For the text-containing cell, return its midpoint in [X, Y] coordinate format. 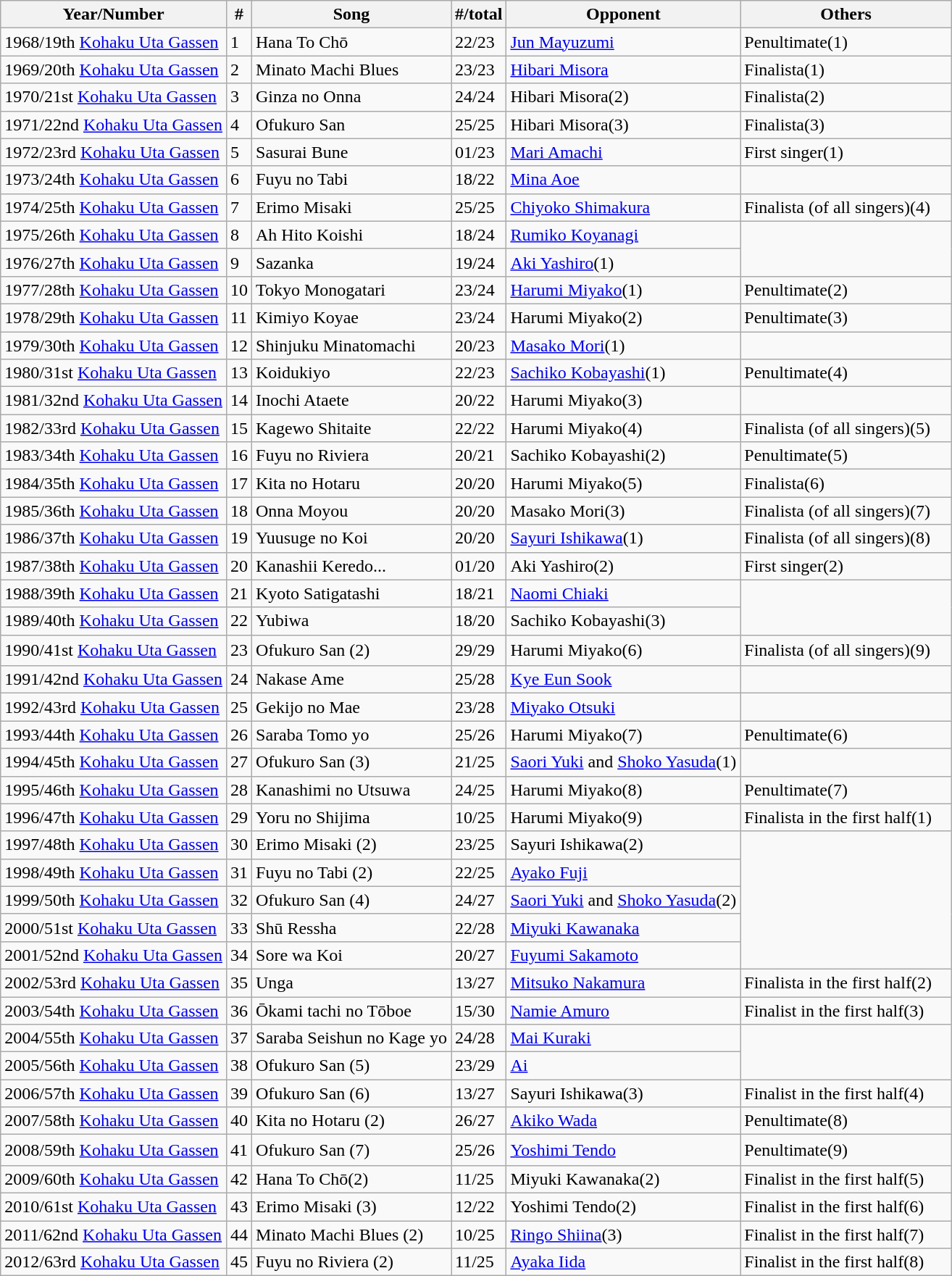
1980/31st Kohaku Uta Gassen [114, 373]
Yubiwa [352, 621]
2012/63rd Kohaku Uta Gassen [114, 1262]
44 [239, 1234]
12 [239, 346]
Ofukuro San (2) [352, 651]
Kanashii Keredo... [352, 566]
Harumi Miyako(4) [623, 428]
2009/60th Kohaku Uta Gassen [114, 1179]
Finalista (of all singers)(5) [846, 428]
4 [239, 125]
33 [239, 927]
1974/25th Kohaku Uta Gassen [114, 207]
2 [239, 70]
1969/20th Kohaku Uta Gassen [114, 70]
Ofukuro San (5) [352, 1066]
20 [239, 566]
Tokyo Monogatari [352, 290]
2007/58th Kohaku Uta Gassen [114, 1121]
Ofukuro San (7) [352, 1151]
Shinjuku Minatomachi [352, 346]
Mai Kuraki [623, 1038]
29/29 [479, 651]
Harumi Miyako(8) [623, 790]
Hibari Misora(3) [623, 125]
Harumi Miyako(7) [623, 735]
Ah Hito Koishi [352, 235]
Ofukuro San (3) [352, 762]
1979/30th Kohaku Uta Gassen [114, 346]
Sore wa Koi [352, 955]
45 [239, 1262]
22/28 [479, 927]
Finalista(2) [846, 97]
15 [239, 428]
10 [239, 290]
40 [239, 1121]
Ayako Fuji [623, 872]
Mina Aoe [623, 180]
Opponent [623, 14]
2008/59th Kohaku Uta Gassen [114, 1151]
Yuusuge no Koi [352, 538]
2004/55th Kohaku Uta Gassen [114, 1038]
Erimo Misaki (2) [352, 845]
Harumi Miyako(9) [623, 817]
Finalist in the first half(3) [846, 1011]
Unga [352, 983]
Minato Machi Blues (2) [352, 1234]
Mari Amachi [623, 152]
Year/Number [114, 14]
24/27 [479, 900]
Fuyu no Riviera [352, 456]
1982/33rd Kohaku Uta Gassen [114, 428]
Akiko Wada [623, 1121]
Ofukuro San (6) [352, 1093]
1991/42nd Kohaku Uta Gassen [114, 680]
18/24 [479, 235]
1996/47th Kohaku Uta Gassen [114, 817]
Sachiko Kobayashi(1) [623, 373]
Ayaka Iida [623, 1262]
Ōkami tachi no Tōboe [352, 1011]
Yoshimi Tendo [623, 1151]
15/30 [479, 1011]
29 [239, 817]
Harumi Miyako(6) [623, 651]
1985/36th Kohaku Uta Gassen [114, 511]
Nakase Ame [352, 680]
Saori Yuki and Shoko Yasuda(1) [623, 762]
Hibari Misora(2) [623, 97]
Onna Moyou [352, 511]
Finalista(3) [846, 125]
20/27 [479, 955]
24/28 [479, 1038]
2005/56th Kohaku Uta Gassen [114, 1066]
Penultimate(2) [846, 290]
26/27 [479, 1121]
Fuyu no Tabi [352, 180]
8 [239, 235]
Masako Mori(1) [623, 346]
34 [239, 955]
11 [239, 317]
Minato Machi Blues [352, 70]
First singer(1) [846, 152]
Kita no Hotaru (2) [352, 1121]
Finalist in the first half(7) [846, 1234]
Penultimate(5) [846, 456]
23/29 [479, 1066]
Finalista in the first half(1) [846, 817]
1988/39th Kohaku Uta Gassen [114, 593]
Kanashimi no Utsuwa [352, 790]
17 [239, 483]
7 [239, 207]
Gekijo no Mae [352, 707]
Penultimate(3) [846, 317]
Aki Yashiro(2) [623, 566]
Kita no Hotaru [352, 483]
Hana To Chō(2) [352, 1179]
38 [239, 1066]
Penultimate(4) [846, 373]
2003/54th Kohaku Uta Gassen [114, 1011]
1987/38th Kohaku Uta Gassen [114, 566]
18/22 [479, 180]
Fuyu no Tabi (2) [352, 872]
20/22 [479, 401]
30 [239, 845]
Rumiko Koyanagi [623, 235]
01/23 [479, 152]
Finalista(6) [846, 483]
Song [352, 14]
Hibari Misora [623, 70]
Hana To Chō [352, 42]
Sazanka [352, 262]
Miyako Otsuki [623, 707]
2000/51st Kohaku Uta Gassen [114, 927]
01/20 [479, 566]
Penultimate(7) [846, 790]
18 [239, 511]
Miyuki Kawanaka [623, 927]
20/21 [479, 456]
1971/22nd Kohaku Uta Gassen [114, 125]
Finalist in the first half(5) [846, 1179]
18/21 [479, 593]
21 [239, 593]
Finalist in the first half(4) [846, 1093]
Ofukuro San [352, 125]
35 [239, 983]
Finalist in the first half(8) [846, 1262]
2001/52nd Kohaku Uta Gassen [114, 955]
Naomi Chiaki [623, 593]
5 [239, 152]
2010/61st Kohaku Uta Gassen [114, 1206]
Ai [623, 1066]
Others [846, 14]
22/22 [479, 428]
43 [239, 1206]
1970/21st Kohaku Uta Gassen [114, 97]
22 [239, 621]
23 [239, 651]
16 [239, 456]
1984/35th Kohaku Uta Gassen [114, 483]
1999/50th Kohaku Uta Gassen [114, 900]
1975/26th Kohaku Uta Gassen [114, 235]
1973/24th Kohaku Uta Gassen [114, 180]
22/25 [479, 872]
Finalista (of all singers)(7) [846, 511]
Shū Ressha [352, 927]
1983/34th Kohaku Uta Gassen [114, 456]
Saraba Tomo yo [352, 735]
Yoru no Shijima [352, 817]
Saori Yuki and Shoko Yasuda(2) [623, 900]
25/28 [479, 680]
1981/32nd Kohaku Uta Gassen [114, 401]
28 [239, 790]
36 [239, 1011]
Aki Yashiro(1) [623, 262]
Sachiko Kobayashi(2) [623, 456]
41 [239, 1151]
Ginza no Onna [352, 97]
Harumi Miyako(2) [623, 317]
25 [239, 707]
Penultimate(1) [846, 42]
Finalista (of all singers)(8) [846, 538]
Finalista (of all singers)(4) [846, 207]
37 [239, 1038]
31 [239, 872]
Fuyumi Sakamoto [623, 955]
Sayuri Ishikawa(1) [623, 538]
1997/48th Kohaku Uta Gassen [114, 845]
27 [239, 762]
Koidukiyo [352, 373]
6 [239, 180]
Penultimate(8) [846, 1121]
2006/57th Kohaku Uta Gassen [114, 1093]
Kagewo Shitaite [352, 428]
20/23 [479, 346]
1977/28th Kohaku Uta Gassen [114, 290]
Erimo Misaki [352, 207]
9 [239, 262]
32 [239, 900]
1989/40th Kohaku Uta Gassen [114, 621]
1968/19th Kohaku Uta Gassen [114, 42]
Harumi Miyako(5) [623, 483]
24/25 [479, 790]
Mitsuko Nakamura [623, 983]
Harumi Miyako(3) [623, 401]
26 [239, 735]
23/28 [479, 707]
3 [239, 97]
# [239, 14]
12/22 [479, 1206]
18/20 [479, 621]
Saraba Seishun no Kage yo [352, 1038]
Erimo Misaki (3) [352, 1206]
Ringo Shiina(3) [623, 1234]
1993/44th Kohaku Uta Gassen [114, 735]
Sayuri Ishikawa(3) [623, 1093]
Sayuri Ishikawa(2) [623, 845]
#/total [479, 14]
23/25 [479, 845]
Finalist in the first half(6) [846, 1206]
1978/29th Kohaku Uta Gassen [114, 317]
Kye Eun Sook [623, 680]
Jun Mayuzumi [623, 42]
24/24 [479, 97]
Miyuki Kawanaka(2) [623, 1179]
1990/41st Kohaku Uta Gassen [114, 651]
42 [239, 1179]
Inochi Ataete [352, 401]
Chiyoko Shimakura [623, 207]
Harumi Miyako(1) [623, 290]
1 [239, 42]
14 [239, 401]
1972/23rd Kohaku Uta Gassen [114, 152]
Sasurai Bune [352, 152]
Namie Amuro [623, 1011]
1992/43rd Kohaku Uta Gassen [114, 707]
First singer(2) [846, 566]
21/25 [479, 762]
1976/27th Kohaku Uta Gassen [114, 262]
Kyoto Satigatashi [352, 593]
1986/37th Kohaku Uta Gassen [114, 538]
39 [239, 1093]
Sachiko Kobayashi(3) [623, 621]
23/23 [479, 70]
Penultimate(9) [846, 1151]
Penultimate(6) [846, 735]
1998/49th Kohaku Uta Gassen [114, 872]
Finalista(1) [846, 70]
Kimiyo Koyae [352, 317]
1994/45th Kohaku Uta Gassen [114, 762]
Ofukuro San (4) [352, 900]
Finalista in the first half(2) [846, 983]
1995/46th Kohaku Uta Gassen [114, 790]
13 [239, 373]
19/24 [479, 262]
Finalista (of all singers)(9) [846, 651]
Masako Mori(3) [623, 511]
Yoshimi Tendo(2) [623, 1206]
2002/53rd Kohaku Uta Gassen [114, 983]
Fuyu no Riviera (2) [352, 1262]
19 [239, 538]
2011/62nd Kohaku Uta Gassen [114, 1234]
24 [239, 680]
